Find where the given text appears and provide that cell's center as [x, y] coordinate. 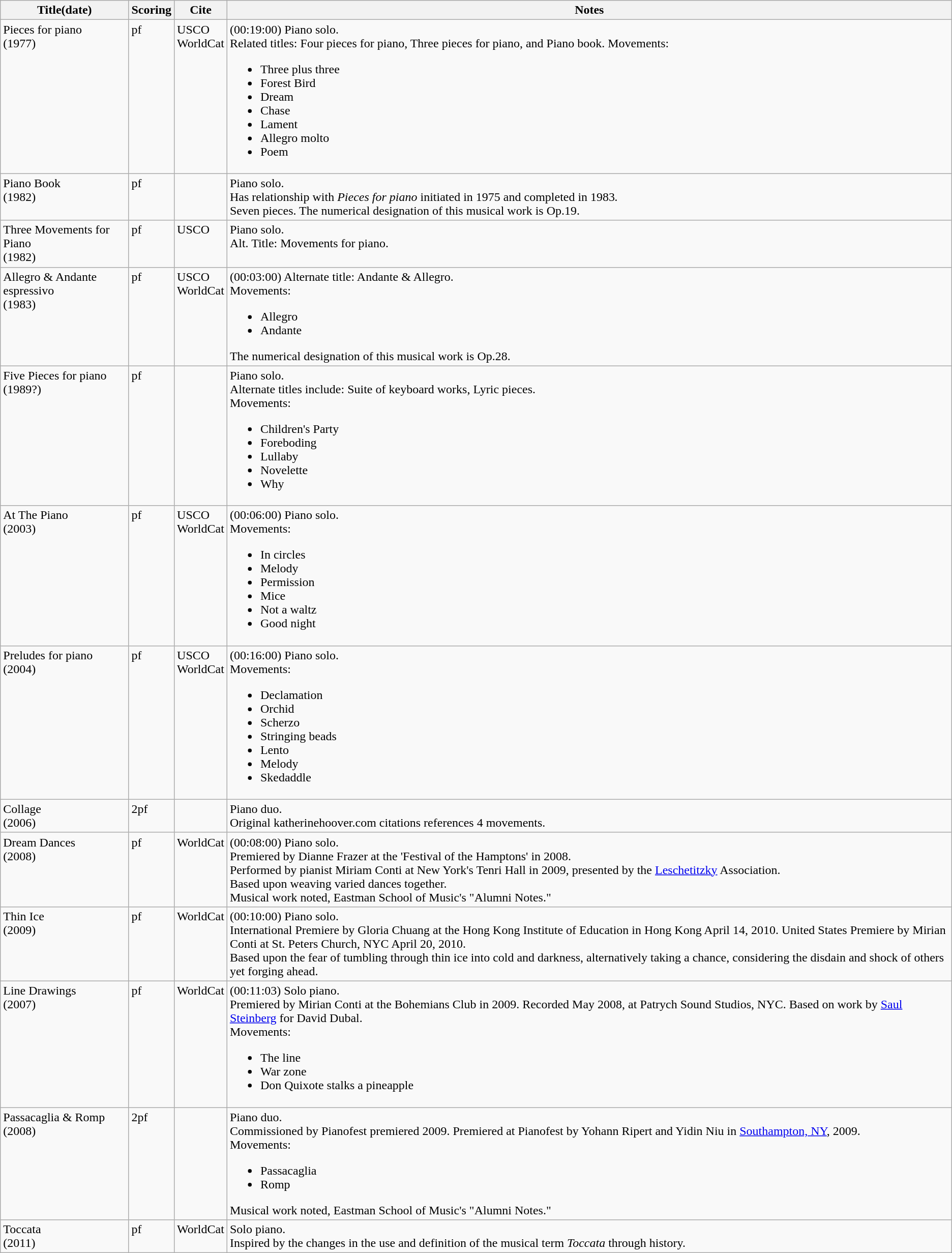
Collage(2006) [65, 816]
Five Pieces for piano(1989?) [65, 435]
Piano duo.Original katherinehoover.com citations references 4 movements. [589, 816]
(00:03:00) Alternate title: Andante & Allegro.Movements:AllegroAndanteThe numerical designation of this musical work is Op.28. [589, 316]
Scoring [152, 10]
Three Movements for Piano(1982) [65, 244]
Line Drawings(2007) [65, 1044]
Piano solo.Alternate titles include: Suite of keyboard works, Lyric pieces.Movements:Children's PartyForebodingLullabyNoveletteWhy [589, 435]
(00:06:00) Piano solo.Movements:In circlesMelodyPermissionMiceNot a waltzGood night [589, 576]
At The Piano(2003) [65, 576]
(00:16:00) Piano solo.Movements:DeclamationOrchidScherzoStringing beadsLentoMelodySkedaddle [589, 722]
Allegro & Andante espressivo(1983) [65, 316]
Title(date) [65, 10]
Dream Dances(2008) [65, 869]
Thin Ice(2009) [65, 944]
Piano Book(1982) [65, 197]
USCO [201, 244]
Cite [201, 10]
Notes [589, 10]
Pieces for piano(1977) [65, 97]
Passacaglia & Romp(2008) [65, 1163]
Solo piano.Inspired by the changes in the use and definition of the musical term Toccata through history. [589, 1236]
Piano solo.Alt. Title: Movements for piano. [589, 244]
Preludes for piano(2004) [65, 722]
Toccata(2011) [65, 1236]
